Capture the cell that displays the provided text and extract its (X, Y) central coordinate. 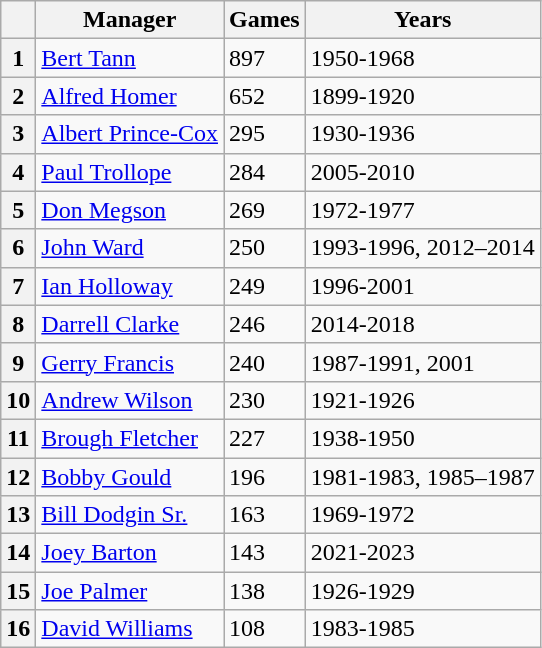
1926-1929 (422, 591)
2 (18, 96)
250 (265, 248)
10 (18, 400)
Joe Palmer (130, 591)
295 (265, 134)
Paul Trollope (130, 172)
269 (265, 210)
897 (265, 58)
Manager (130, 20)
15 (18, 591)
David Williams (130, 629)
1981-1983, 1985–1987 (422, 477)
8 (18, 324)
John Ward (130, 248)
12 (18, 477)
2005-2010 (422, 172)
227 (265, 438)
249 (265, 286)
Don Megson (130, 210)
9 (18, 362)
240 (265, 362)
196 (265, 477)
Alfred Homer (130, 96)
5 (18, 210)
4 (18, 172)
Bert Tann (130, 58)
1 (18, 58)
Joey Barton (130, 553)
Darrell Clarke (130, 324)
Ian Holloway (130, 286)
1930-1936 (422, 134)
1987-1991, 2001 (422, 362)
6 (18, 248)
1983-1985 (422, 629)
108 (265, 629)
230 (265, 400)
652 (265, 96)
1993-1996, 2012–2014 (422, 248)
Andrew Wilson (130, 400)
Games (265, 20)
163 (265, 515)
Bill Dodgin Sr. (130, 515)
1972-1977 (422, 210)
1969-1972 (422, 515)
284 (265, 172)
Brough Fletcher (130, 438)
143 (265, 553)
13 (18, 515)
Years (422, 20)
2021-2023 (422, 553)
1921-1926 (422, 400)
Bobby Gould (130, 477)
2014-2018 (422, 324)
7 (18, 286)
1899-1920 (422, 96)
1996-2001 (422, 286)
1938-1950 (422, 438)
Gerry Francis (130, 362)
1950-1968 (422, 58)
14 (18, 553)
16 (18, 629)
246 (265, 324)
3 (18, 134)
11 (18, 438)
138 (265, 591)
Albert Prince-Cox (130, 134)
